Pinpoint the cell where the given text exists, returning its [x, y] midpoint coordinate. 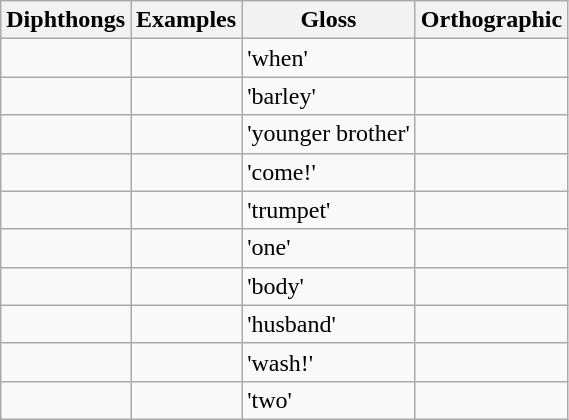
'come!' [329, 172]
'trumpet' [329, 210]
'one' [329, 248]
Gloss [329, 20]
Examples [186, 20]
'two' [329, 400]
'wash!' [329, 362]
'body' [329, 286]
'barley' [329, 96]
'when' [329, 58]
'younger brother' [329, 134]
Diphthongs [66, 20]
Orthographic [491, 20]
'husband' [329, 324]
